Find where the given text appears and provide that cell's center as (X, Y) coordinate. 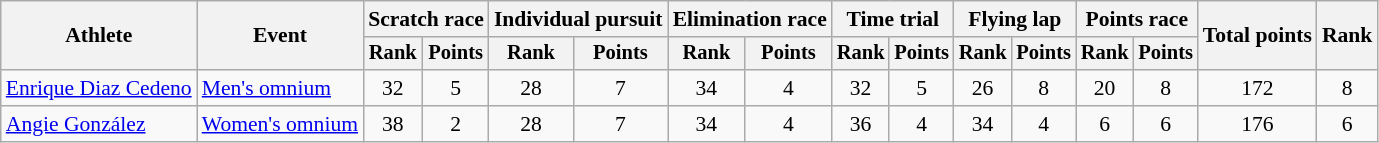
26 (983, 88)
Women's omnium (280, 124)
Angie González (99, 124)
Elimination race (750, 19)
20 (1105, 88)
Athlete (99, 36)
172 (1258, 88)
Total points (1258, 36)
Points race (1137, 19)
38 (392, 124)
Event (280, 36)
Scratch race (426, 19)
36 (861, 124)
Enrique Diaz Cedeno (99, 88)
Flying lap (1015, 19)
2 (455, 124)
176 (1258, 124)
Individual pursuit (578, 19)
Men's omnium (280, 88)
Time trial (893, 19)
